Provide the (x, y) coordinate of the cell's center where the given text is located.  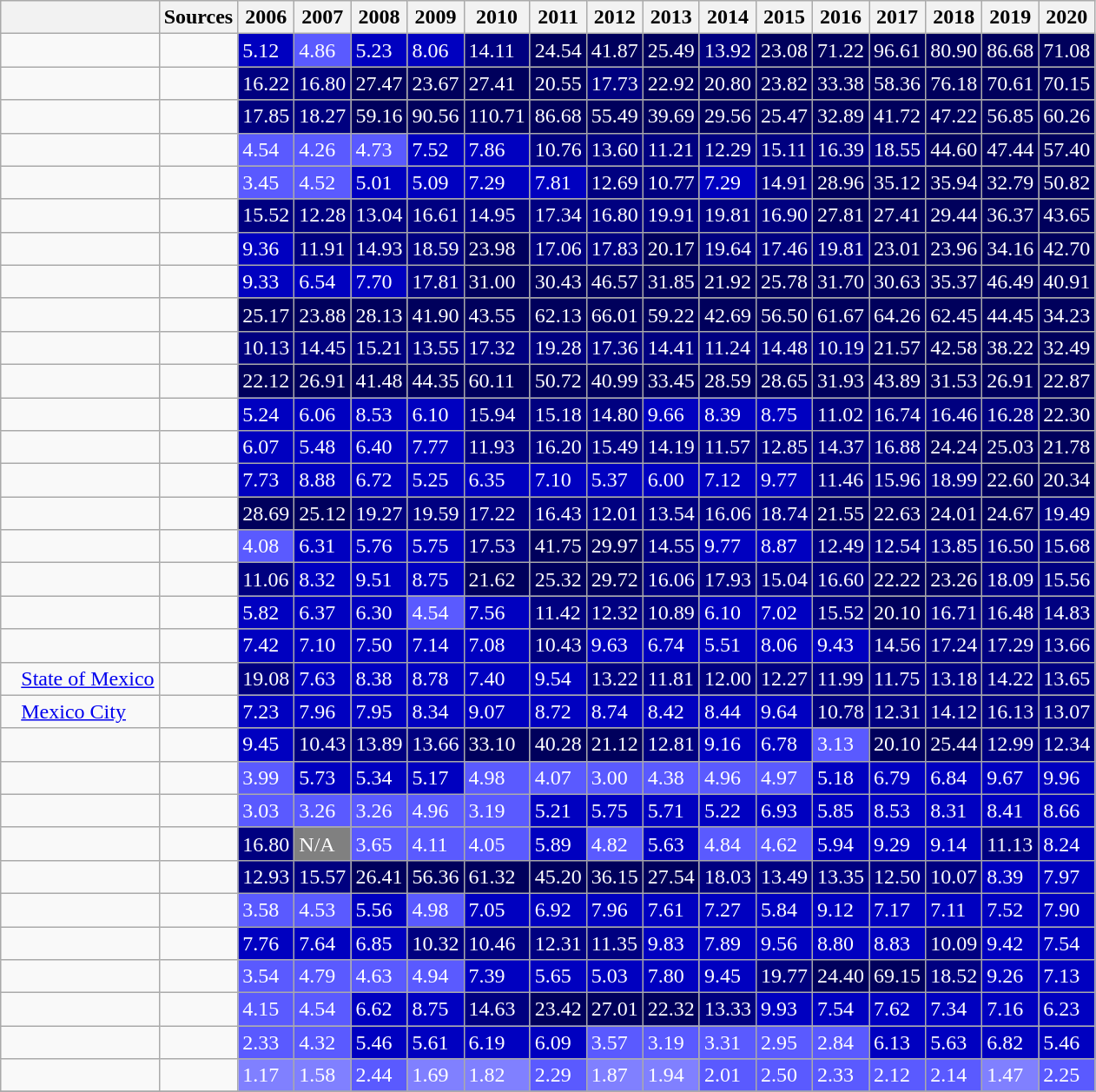
44.45 (1011, 314)
6.79 (898, 778)
17.83 (615, 248)
7.81 (558, 182)
5.61 (436, 1042)
30.63 (898, 281)
12.54 (898, 546)
70.15 (1066, 83)
28.96 (841, 182)
7.90 (1066, 910)
19.77 (783, 976)
5.89 (558, 844)
5.48 (323, 447)
23.42 (558, 1009)
15.18 (558, 414)
30.43 (558, 281)
14.83 (1066, 612)
7.42 (266, 645)
14.91 (783, 182)
18.55 (898, 149)
21.92 (728, 281)
16.13 (1011, 711)
56.85 (1011, 116)
2.44 (379, 1075)
21.62 (497, 579)
17.46 (783, 248)
55.49 (615, 116)
2016 (841, 17)
12.93 (266, 877)
41.75 (558, 546)
15.56 (1066, 579)
2017 (898, 17)
6.85 (379, 943)
7.61 (670, 910)
7.05 (497, 910)
8.34 (436, 711)
3.03 (266, 811)
21.55 (841, 513)
17.85 (266, 116)
16.46 (954, 414)
19.49 (1066, 513)
20.17 (670, 248)
16.88 (898, 447)
9.96 (1066, 778)
15.21 (379, 347)
41.90 (436, 314)
6.35 (497, 480)
14.56 (898, 645)
42.58 (954, 347)
43.65 (1066, 215)
25.03 (1011, 447)
6.37 (323, 612)
Sources (198, 17)
4.11 (436, 844)
4.82 (615, 844)
2008 (379, 17)
7.27 (728, 910)
17.34 (558, 215)
4.73 (379, 149)
7.40 (497, 678)
6.31 (323, 546)
2.01 (728, 1075)
35.94 (954, 182)
6.40 (379, 447)
15.68 (1066, 546)
59.22 (670, 314)
24.24 (954, 447)
2019 (1011, 17)
6.09 (558, 1042)
7.13 (1066, 976)
10.13 (266, 347)
4.94 (436, 976)
10.78 (841, 711)
4.32 (323, 1042)
9.07 (497, 711)
18.74 (783, 513)
9.56 (783, 943)
70.61 (1011, 83)
7.76 (266, 943)
24.67 (1011, 513)
6.00 (670, 480)
4.05 (497, 844)
17.22 (497, 513)
2.95 (783, 1042)
19.28 (558, 347)
13.49 (783, 877)
9.36 (266, 248)
19.08 (266, 678)
50.82 (1066, 182)
17.24 (954, 645)
110.71 (497, 116)
1.17 (266, 1075)
11.93 (497, 447)
2.50 (783, 1075)
71.22 (841, 50)
13.04 (379, 215)
25.78 (783, 281)
5.18 (841, 778)
16.71 (954, 612)
8.72 (558, 711)
14.11 (497, 50)
28.13 (379, 314)
5.71 (670, 811)
41.48 (379, 381)
90.56 (436, 116)
4.15 (266, 1009)
5.37 (615, 480)
28.69 (266, 513)
14.37 (841, 447)
4.52 (323, 182)
20.80 (728, 83)
11.57 (728, 447)
5.34 (379, 778)
32.89 (841, 116)
12.69 (615, 182)
5.76 (379, 546)
33.45 (670, 381)
44.35 (436, 381)
40.28 (558, 745)
3.13 (841, 745)
24.40 (841, 976)
1.58 (323, 1075)
13.07 (1066, 711)
8.38 (379, 678)
6.92 (558, 910)
17.06 (558, 248)
12.81 (670, 745)
3.45 (266, 182)
5.56 (379, 910)
2015 (783, 17)
25.47 (783, 116)
25.49 (670, 50)
22.30 (1066, 414)
5.23 (379, 50)
64.26 (898, 314)
6.30 (379, 612)
16.60 (841, 579)
5.73 (323, 778)
13.18 (954, 678)
6.19 (497, 1042)
10.76 (558, 149)
6.62 (379, 1009)
2011 (558, 17)
9.83 (670, 943)
2020 (1066, 17)
5.24 (266, 414)
19.27 (379, 513)
N/A (323, 844)
60.26 (1066, 116)
13.55 (436, 347)
7.97 (1066, 877)
3.54 (266, 976)
43.55 (497, 314)
6.84 (954, 778)
5.22 (728, 811)
7.63 (323, 678)
Mexico City (80, 711)
13.22 (615, 678)
14.12 (954, 711)
2010 (497, 17)
7.56 (497, 612)
7.39 (497, 976)
27.81 (841, 215)
17.53 (497, 546)
6.82 (1011, 1042)
23.82 (783, 83)
13.65 (1066, 678)
40.91 (1066, 281)
9.63 (615, 645)
36.37 (1011, 215)
24.01 (954, 513)
18.59 (436, 248)
12.49 (841, 546)
13.54 (670, 513)
12.85 (783, 447)
29.56 (728, 116)
4.53 (323, 910)
9.14 (954, 844)
3.99 (266, 778)
18.99 (954, 480)
19.59 (436, 513)
9.12 (841, 910)
44.60 (954, 149)
7.08 (497, 645)
20.34 (1066, 480)
14.45 (323, 347)
21.12 (615, 745)
11.81 (670, 678)
4.07 (558, 778)
9.29 (898, 844)
7.17 (898, 910)
9.54 (558, 678)
6.07 (266, 447)
9.93 (783, 1009)
19.91 (670, 215)
11.06 (266, 579)
28.65 (783, 381)
13.33 (728, 1009)
2.29 (558, 1075)
10.89 (670, 612)
2.14 (954, 1075)
31.70 (841, 281)
10.46 (497, 943)
23.98 (497, 248)
34.16 (1011, 248)
12.34 (1066, 745)
3.57 (615, 1042)
8.88 (323, 480)
9.42 (1011, 943)
11.24 (728, 347)
13.60 (615, 149)
14.22 (1011, 678)
14.63 (497, 1009)
1.47 (1011, 1075)
8.44 (728, 711)
22.12 (266, 381)
32.49 (1066, 347)
41.87 (615, 50)
16.90 (783, 215)
12.27 (783, 678)
4.08 (266, 546)
14.19 (670, 447)
76.18 (954, 83)
16.43 (558, 513)
6.06 (323, 414)
62.13 (558, 314)
22.87 (1066, 381)
2009 (436, 17)
2.12 (898, 1075)
State of Mexico (80, 678)
8.74 (615, 711)
15.94 (497, 414)
27.01 (615, 1009)
25.32 (558, 579)
1.82 (497, 1075)
8.66 (1066, 811)
96.61 (898, 50)
31.85 (670, 281)
14.55 (670, 546)
8.80 (841, 943)
2.84 (841, 1042)
17.93 (728, 579)
10.19 (841, 347)
16.39 (841, 149)
14.95 (497, 215)
60.11 (497, 381)
6.72 (379, 480)
46.49 (1011, 281)
6.93 (783, 811)
11.46 (841, 480)
24.54 (558, 50)
3.31 (728, 1042)
5.01 (379, 182)
17.36 (615, 347)
13.92 (728, 50)
34.23 (1066, 314)
42.70 (1066, 248)
5.12 (266, 50)
10.07 (954, 877)
62.45 (954, 314)
5.85 (841, 811)
42.69 (728, 314)
8.87 (783, 546)
9.67 (1011, 778)
59.16 (379, 116)
39.69 (670, 116)
9.33 (266, 281)
7.50 (379, 645)
21.57 (898, 347)
5.17 (436, 778)
1.69 (436, 1075)
23.88 (323, 314)
71.08 (1066, 50)
22.60 (1011, 480)
58.36 (898, 83)
4.79 (323, 976)
25.44 (954, 745)
6.78 (783, 745)
11.13 (1011, 844)
18.03 (728, 877)
27.54 (670, 877)
23.08 (783, 50)
16.28 (1011, 414)
2006 (266, 17)
12.01 (615, 513)
7.77 (436, 447)
11.35 (615, 943)
15.49 (615, 447)
2007 (323, 17)
8.41 (1011, 811)
36.15 (615, 877)
4.97 (783, 778)
23.26 (954, 579)
33.10 (497, 745)
28.59 (728, 381)
14.80 (615, 414)
3.00 (615, 778)
23.01 (898, 248)
22.32 (670, 1009)
11.91 (323, 248)
19.64 (728, 248)
16.50 (1011, 546)
4.63 (379, 976)
2014 (728, 17)
15.04 (783, 579)
80.90 (954, 50)
2018 (954, 17)
17.32 (497, 347)
15.57 (323, 877)
38.22 (1011, 347)
5.65 (558, 976)
7.95 (379, 711)
8.78 (436, 678)
7.89 (728, 943)
66.01 (615, 314)
15.11 (783, 149)
5.25 (436, 480)
56.36 (436, 877)
2013 (670, 17)
26.41 (379, 877)
9.66 (670, 414)
23.67 (436, 83)
10.77 (670, 182)
12.32 (615, 612)
9.51 (379, 579)
6.13 (898, 1042)
1.87 (615, 1075)
40.99 (615, 381)
45.20 (558, 877)
4.26 (323, 149)
3.65 (379, 844)
10.32 (436, 943)
29.97 (615, 546)
10.09 (954, 943)
12.00 (728, 678)
7.62 (898, 1009)
7.14 (436, 645)
6.74 (670, 645)
16.61 (436, 215)
12.50 (898, 877)
12.29 (728, 149)
35.12 (898, 182)
7.11 (954, 910)
18.27 (323, 116)
9.26 (1011, 976)
14.93 (379, 248)
4.86 (323, 50)
18.52 (954, 976)
16.48 (1011, 612)
5.03 (615, 976)
61.67 (841, 314)
8.83 (898, 943)
18.09 (1011, 579)
11.75 (898, 678)
25.12 (323, 513)
17.73 (615, 83)
13.85 (954, 546)
25.17 (266, 314)
11.21 (670, 149)
27.47 (379, 83)
43.89 (898, 381)
5.94 (841, 844)
7.16 (1011, 1009)
8.32 (323, 579)
31.53 (954, 381)
61.32 (497, 877)
13.89 (379, 745)
7.70 (379, 281)
32.79 (1011, 182)
16.20 (558, 447)
7.64 (323, 943)
7.34 (954, 1009)
35.37 (954, 281)
31.93 (841, 381)
7.23 (266, 711)
47.22 (954, 116)
11.42 (558, 612)
17.29 (1011, 645)
7.80 (670, 976)
6.23 (1066, 1009)
13.35 (841, 877)
14.48 (783, 347)
9.64 (783, 711)
56.50 (783, 314)
8.24 (1066, 844)
29.72 (615, 579)
4.84 (728, 844)
11.99 (841, 678)
17.81 (436, 281)
16.22 (266, 83)
5.09 (436, 182)
5.21 (558, 811)
57.40 (1066, 149)
5.82 (266, 612)
2012 (615, 17)
12.99 (1011, 745)
8.42 (670, 711)
4.38 (670, 778)
2.25 (1066, 1075)
50.72 (558, 381)
16.74 (898, 414)
23.96 (954, 248)
20.55 (558, 83)
7.86 (497, 149)
15.96 (898, 480)
41.72 (898, 116)
5.51 (728, 645)
7.02 (783, 612)
31.00 (497, 281)
9.43 (841, 645)
46.57 (615, 281)
9.16 (728, 745)
1.94 (670, 1075)
6.54 (323, 281)
14.41 (670, 347)
8.31 (954, 811)
12.28 (323, 215)
22.63 (898, 513)
11.02 (841, 414)
22.92 (670, 83)
47.44 (1011, 149)
29.44 (954, 215)
4.62 (783, 844)
3.58 (266, 910)
22.22 (898, 579)
7.73 (266, 480)
33.38 (841, 83)
69.15 (898, 976)
21.78 (1066, 447)
5.84 (783, 910)
7.12 (728, 480)
